Output the (X, Y) coordinate of the center of the cell containing the given text.  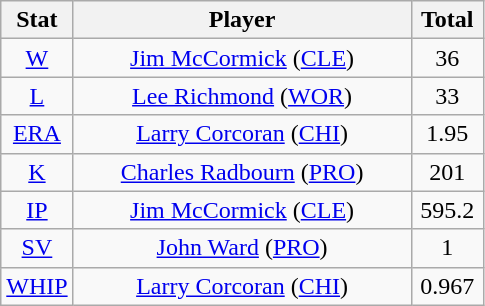
L (37, 96)
John Ward (PRO) (242, 248)
Stat (37, 20)
1 (447, 248)
W (37, 58)
Player (242, 20)
36 (447, 58)
K (37, 172)
SV (37, 248)
WHIP (37, 286)
201 (447, 172)
33 (447, 96)
Total (447, 20)
1.95 (447, 134)
595.2 (447, 210)
ERA (37, 134)
Lee Richmond (WOR) (242, 96)
IP (37, 210)
Charles Radbourn (PRO) (242, 172)
0.967 (447, 286)
